Capture the cell that displays the provided text and extract its (X, Y) central coordinate. 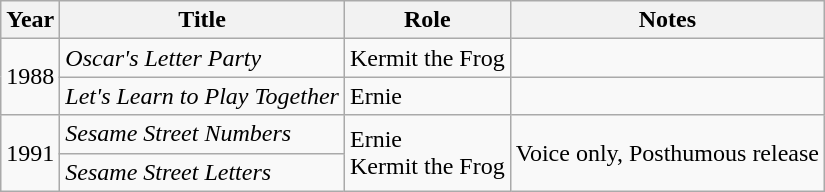
Voice only, Posthumous release (667, 153)
Role (427, 20)
ErnieKermit the Frog (427, 153)
Let's Learn to Play Together (202, 96)
Ernie (427, 96)
Sesame Street Numbers (202, 134)
Oscar's Letter Party (202, 58)
Title (202, 20)
Notes (667, 20)
1988 (30, 77)
Kermit the Frog (427, 58)
1991 (30, 153)
Year (30, 20)
Sesame Street Letters (202, 172)
